Detect which cell encompasses the target text, then output its [x, y] center coordinate. 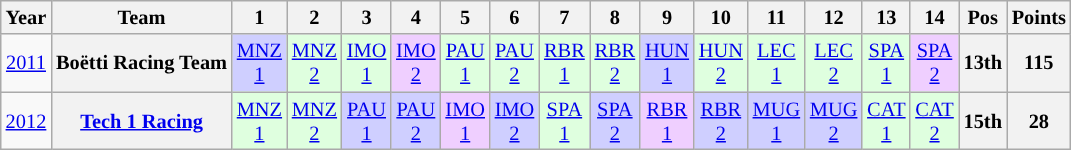
CAT2 [934, 121]
12 [834, 17]
Year [26, 17]
5 [466, 17]
3 [366, 17]
10 [721, 17]
MUG1 [776, 121]
14 [934, 17]
Team [142, 17]
6 [514, 17]
28 [1039, 121]
LEC1 [776, 63]
115 [1039, 63]
HUN2 [721, 63]
15th [983, 121]
LEC2 [834, 63]
MUG2 [834, 121]
1 [260, 17]
13th [983, 63]
13 [886, 17]
7 [564, 17]
2 [314, 17]
11 [776, 17]
Pos [983, 17]
8 [615, 17]
HUN1 [667, 63]
4 [416, 17]
2011 [26, 63]
Points [1039, 17]
2012 [26, 121]
Tech 1 Racing [142, 121]
CAT1 [886, 121]
9 [667, 17]
Boëtti Racing Team [142, 63]
